Output the (X, Y) coordinate of the center of the cell containing the given text.  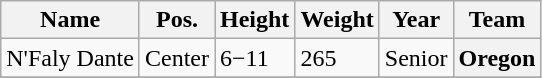
Senior (416, 58)
Team (497, 20)
265 (337, 58)
N'Faly Dante (70, 58)
Oregon (497, 58)
Name (70, 20)
Weight (337, 20)
Center (176, 58)
6−11 (254, 58)
Pos. (176, 20)
Height (254, 20)
Year (416, 20)
